Find where the given text appears and provide that cell's center as [X, Y] coordinate. 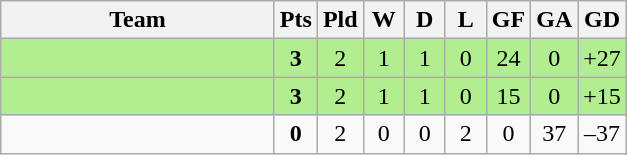
L [466, 20]
W [384, 20]
Team [138, 20]
+15 [602, 96]
15 [508, 96]
GD [602, 20]
37 [554, 134]
+27 [602, 58]
D [424, 20]
Pts [296, 20]
Pld [340, 20]
GA [554, 20]
24 [508, 58]
–37 [602, 134]
GF [508, 20]
